Return the (X, Y) coordinate for the center point of the cell that contains the specified text.  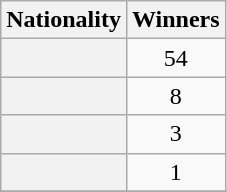
Winners (176, 20)
8 (176, 96)
54 (176, 58)
Nationality (64, 20)
3 (176, 134)
1 (176, 172)
